Search for the cell housing the specified text and yield its (X, Y) center coordinate. 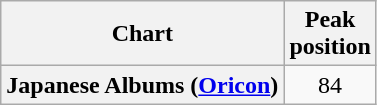
Japanese Albums (Oricon) (142, 85)
84 (330, 85)
Chart (142, 34)
Peakposition (330, 34)
